Find where the given text appears and provide that cell's center as (X, Y) coordinate. 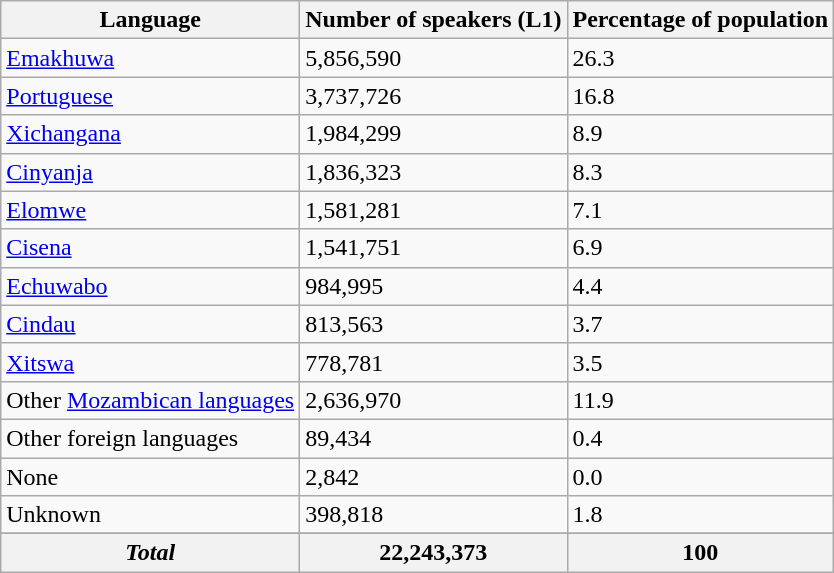
Percentage of population (700, 20)
Number of speakers (L1) (434, 20)
Xitswa (150, 362)
Other foreign languages (150, 438)
1,984,299 (434, 134)
Elomwe (150, 210)
Cinyanja (150, 172)
398,818 (434, 515)
Cisena (150, 248)
Unknown (150, 515)
89,434 (434, 438)
22,243,373 (434, 553)
1,541,751 (434, 248)
6.9 (700, 248)
3.7 (700, 324)
984,995 (434, 286)
Total (150, 553)
3.5 (700, 362)
Cindau (150, 324)
1.8 (700, 515)
1,836,323 (434, 172)
2,636,970 (434, 400)
8.3 (700, 172)
Xichangana (150, 134)
Emakhuwa (150, 58)
778,781 (434, 362)
5,856,590 (434, 58)
11.9 (700, 400)
3,737,726 (434, 96)
None (150, 477)
8.9 (700, 134)
100 (700, 553)
Other Mozambican languages (150, 400)
4.4 (700, 286)
Echuwabo (150, 286)
0.0 (700, 477)
Portuguese (150, 96)
16.8 (700, 96)
7.1 (700, 210)
0.4 (700, 438)
Language (150, 20)
26.3 (700, 58)
1,581,281 (434, 210)
813,563 (434, 324)
2,842 (434, 477)
